Return (X, Y) of the center of cell containing provided text 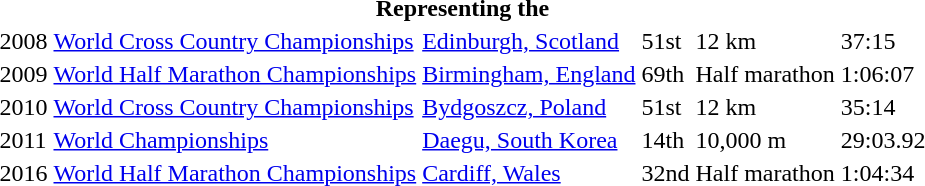
10,000 m (765, 140)
Daegu, South Korea (529, 140)
World Half Marathon Championships (235, 74)
69th (666, 74)
Bydgoszcz, Poland (529, 107)
Birmingham, England (529, 74)
Half marathon (765, 74)
Edinburgh, Scotland (529, 41)
14th (666, 140)
World Championships (235, 140)
